Scan for the cell matching the given text and deliver its (X, Y) coordinate at center. 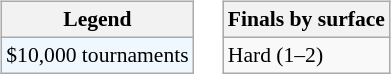
Hard (1–2) (306, 55)
Legend (97, 20)
Finals by surface (306, 20)
$10,000 tournaments (97, 55)
